Determine the (x, y) coordinate at the center of the cell enclosing the given text.  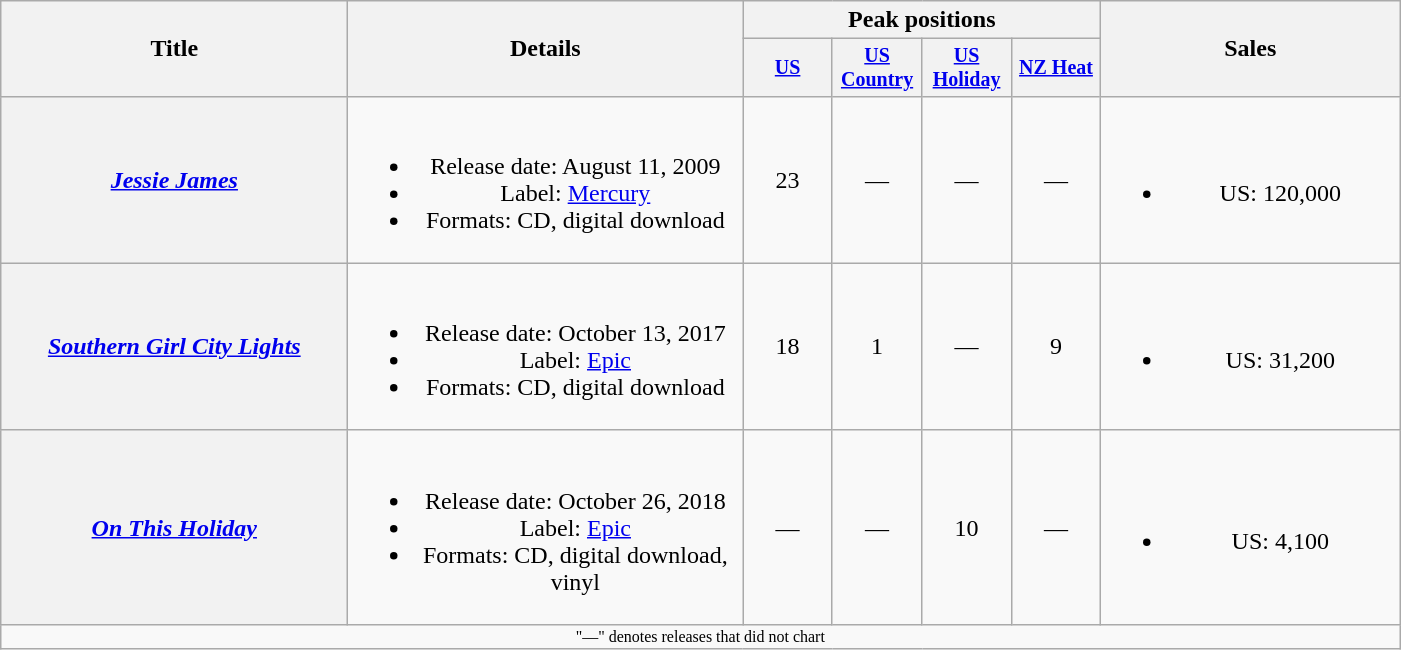
Sales (1250, 49)
"—" denotes releases that did not chart (700, 636)
Release date: August 11, 2009Label: MercuryFormats: CD, digital download (546, 180)
US: 31,200 (1250, 346)
On This Holiday (174, 527)
Details (546, 49)
Release date: October 13, 2017Label: EpicFormats: CD, digital download (546, 346)
Jessie James (174, 180)
23 (788, 180)
Peak positions (922, 20)
Title (174, 49)
18 (788, 346)
US: 4,100 (1250, 527)
US (788, 68)
10 (966, 527)
9 (1056, 346)
Southern Girl City Lights (174, 346)
US Country (876, 68)
US: 120,000 (1250, 180)
NZ Heat (1056, 68)
US Holiday (966, 68)
Release date: October 26, 2018Label: EpicFormats: CD, digital download, vinyl (546, 527)
1 (876, 346)
